Determine the [x, y] coordinate at the center of the cell enclosing the given text.  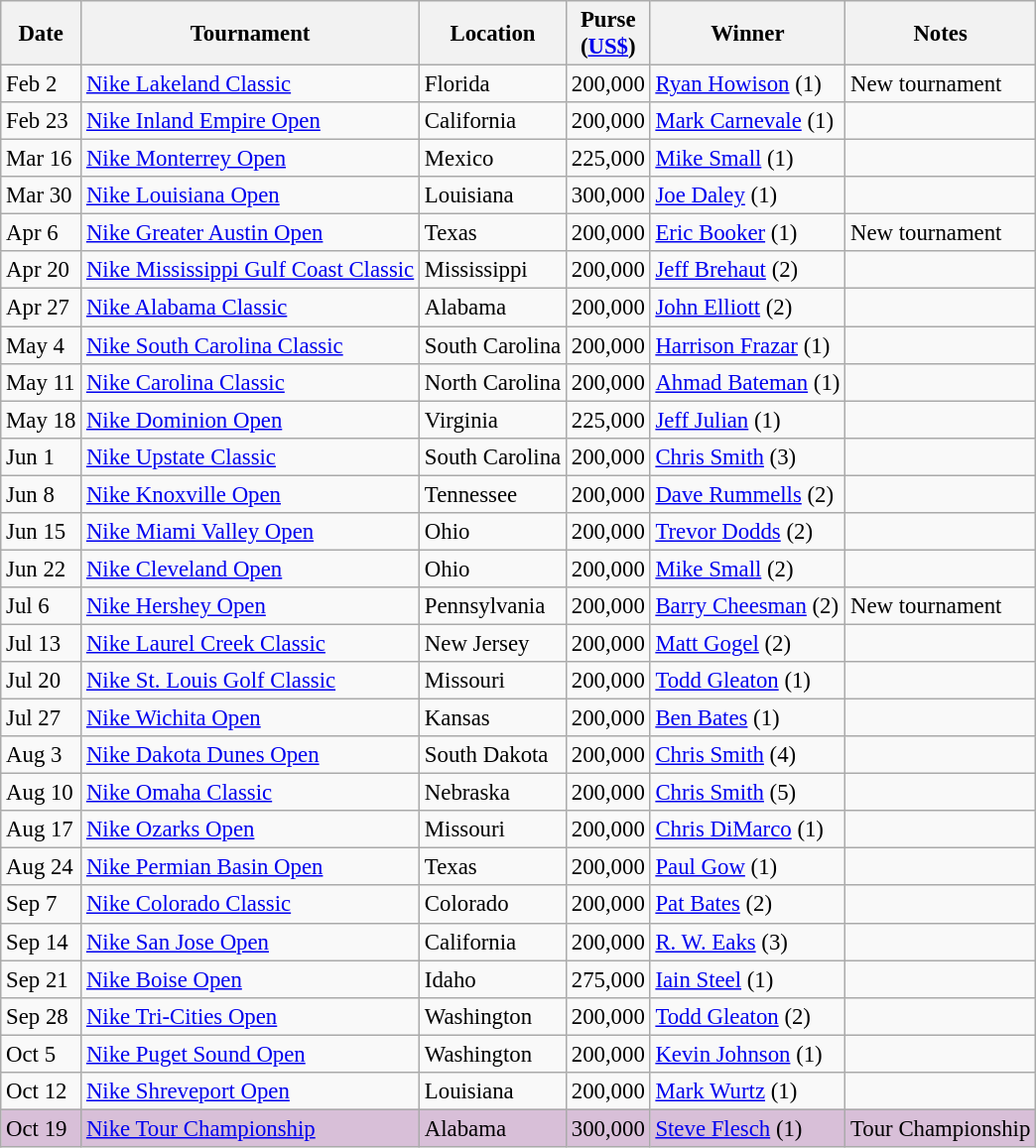
Aug 10 [42, 793]
Nebraska [493, 793]
Sep 28 [42, 1016]
New Jersey [493, 643]
Nike Greater Austin Open [250, 233]
Tour Championship [941, 1128]
Tournament [250, 34]
Notes [941, 34]
Jul 27 [42, 718]
Oct 19 [42, 1128]
Nike Wichita Open [250, 718]
Nike Upstate Classic [250, 456]
Matt Gogel (2) [748, 643]
Paul Gow (1) [748, 867]
Nike Permian Basin Open [250, 867]
Mark Wurtz (1) [748, 1091]
Apr 27 [42, 308]
Mississippi [493, 271]
Harrison Frazar (1) [748, 345]
Aug 17 [42, 829]
Nike Lakeland Classic [250, 84]
Jeff Julian (1) [748, 420]
Aug 3 [42, 755]
Jul 13 [42, 643]
Nike Carolina Classic [250, 382]
Colorado [493, 905]
Oct 12 [42, 1091]
Nike Dakota Dunes Open [250, 755]
Tennessee [493, 494]
Sep 7 [42, 905]
Mexico [493, 159]
Ahmad Bateman (1) [748, 382]
Nike South Carolina Classic [250, 345]
Kevin Johnson (1) [748, 1054]
Nike Hershey Open [250, 606]
Jun 22 [42, 569]
Nike St. Louis Golf Classic [250, 681]
Jun 15 [42, 532]
Nike Tour Championship [250, 1128]
Nike Alabama Classic [250, 308]
Nike Tri-Cities Open [250, 1016]
Barry Cheesman (2) [748, 606]
Virginia [493, 420]
Sep 21 [42, 979]
Mar 30 [42, 195]
Nike Boise Open [250, 979]
Winner [748, 34]
Feb 23 [42, 121]
Mark Carnevale (1) [748, 121]
Dave Rummells (2) [748, 494]
Mar 16 [42, 159]
Nike Mississippi Gulf Coast Classic [250, 271]
Oct 5 [42, 1054]
John Elliott (2) [748, 308]
Feb 2 [42, 84]
North Carolina [493, 382]
Nike Shreveport Open [250, 1091]
Aug 24 [42, 867]
Jeff Brehaut (2) [748, 271]
Mike Small (2) [748, 569]
Jul 20 [42, 681]
Nike Inland Empire Open [250, 121]
Ryan Howison (1) [748, 84]
Sep 14 [42, 942]
Jun 8 [42, 494]
Florida [493, 84]
Pennsylvania [493, 606]
Jul 6 [42, 606]
Chris Smith (4) [748, 755]
Nike Cleveland Open [250, 569]
Purse(US$) [607, 34]
Pat Bates (2) [748, 905]
Nike Louisiana Open [250, 195]
R. W. Eaks (3) [748, 942]
Todd Gleaton (2) [748, 1016]
Chris Smith (5) [748, 793]
Nike Laurel Creek Classic [250, 643]
Apr 20 [42, 271]
Jun 1 [42, 456]
275,000 [607, 979]
Eric Booker (1) [748, 233]
Joe Daley (1) [748, 195]
Mike Small (1) [748, 159]
Apr 6 [42, 233]
Steve Flesch (1) [748, 1128]
Nike Monterrey Open [250, 159]
Idaho [493, 979]
Location [493, 34]
Kansas [493, 718]
Chris DiMarco (1) [748, 829]
Iain Steel (1) [748, 979]
Trevor Dodds (2) [748, 532]
Chris Smith (3) [748, 456]
Date [42, 34]
Nike Ozarks Open [250, 829]
Nike Dominion Open [250, 420]
May 18 [42, 420]
South Dakota [493, 755]
Nike Omaha Classic [250, 793]
May 11 [42, 382]
Nike Colorado Classic [250, 905]
Todd Gleaton (1) [748, 681]
Nike San Jose Open [250, 942]
Nike Miami Valley Open [250, 532]
Nike Knoxville Open [250, 494]
Nike Puget Sound Open [250, 1054]
May 4 [42, 345]
Ben Bates (1) [748, 718]
